Pinpoint the cell where the given text exists, returning its [x, y] midpoint coordinate. 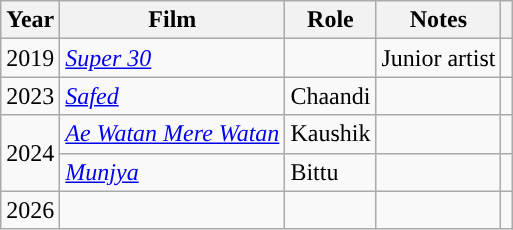
Film [172, 20]
Munjya [172, 172]
Year [30, 20]
2023 [30, 96]
2019 [30, 58]
Super 30 [172, 58]
Bittu [330, 172]
Junior artist [438, 58]
Ae Watan Mere Watan [172, 134]
Chaandi [330, 96]
2024 [30, 153]
Role [330, 20]
Kaushik [330, 134]
Notes [438, 20]
2026 [30, 210]
Safed [172, 96]
